Output the [x, y] coordinate of the center of the cell containing the given text.  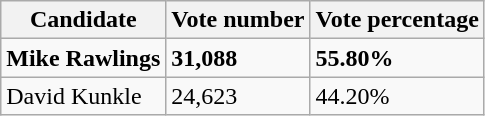
44.20% [397, 96]
Vote number [238, 20]
David Kunkle [84, 96]
31,088 [238, 58]
Vote percentage [397, 20]
24,623 [238, 96]
Candidate [84, 20]
Mike Rawlings [84, 58]
55.80% [397, 58]
